Return [X, Y] of the center of cell containing provided text 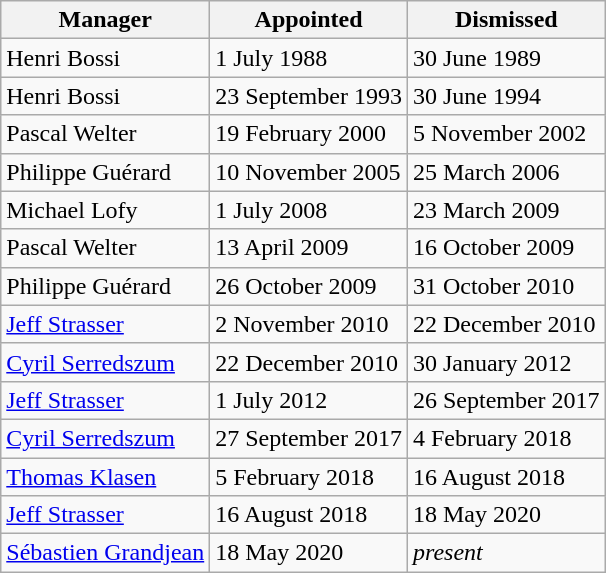
30 January 2012 [506, 362]
1 July 1988 [309, 58]
Appointed [309, 20]
23 March 2009 [506, 210]
10 November 2005 [309, 172]
present [506, 553]
25 March 2006 [506, 172]
26 October 2009 [309, 286]
Sébastien Grandjean [106, 553]
27 September 2017 [309, 438]
16 October 2009 [506, 248]
Thomas Klasen [106, 477]
5 November 2002 [506, 134]
1 July 2008 [309, 210]
19 February 2000 [309, 134]
31 October 2010 [506, 286]
26 September 2017 [506, 400]
Manager [106, 20]
5 February 2018 [309, 477]
2 November 2010 [309, 324]
23 September 1993 [309, 96]
4 February 2018 [506, 438]
Dismissed [506, 20]
1 July 2012 [309, 400]
13 April 2009 [309, 248]
30 June 1994 [506, 96]
Michael Lofy [106, 210]
30 June 1989 [506, 58]
